Provide the [X, Y] coordinate of the cell's center where the given text is located.  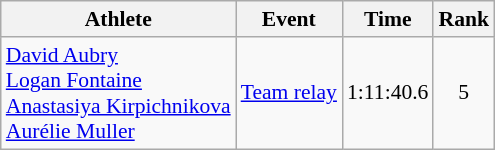
David Aubry Logan Fontaine Anastasiya Kirpichnikova Aurélie Muller [118, 93]
Team relay [289, 93]
Athlete [118, 19]
Rank [464, 19]
1:11:40.6 [388, 93]
Event [289, 19]
5 [464, 93]
Time [388, 19]
